Scan for the cell matching the given text and deliver its [X, Y] coordinate at center. 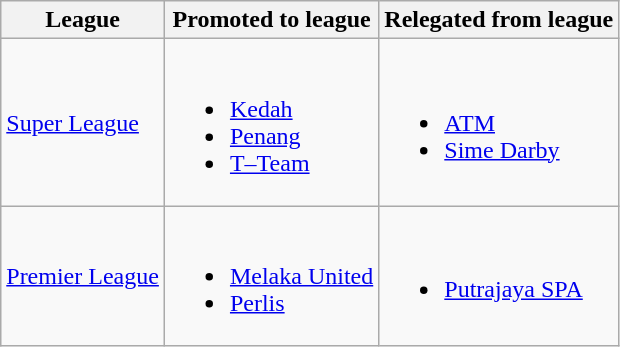
Putrajaya SPA [499, 276]
KedahPenangT–Team [271, 122]
Promoted to league [271, 20]
Premier League [83, 276]
League [83, 20]
ATMSime Darby [499, 122]
Super League [83, 122]
Relegated from league [499, 20]
Melaka UnitedPerlis [271, 276]
